Capture the cell that displays the provided text and extract its [x, y] central coordinate. 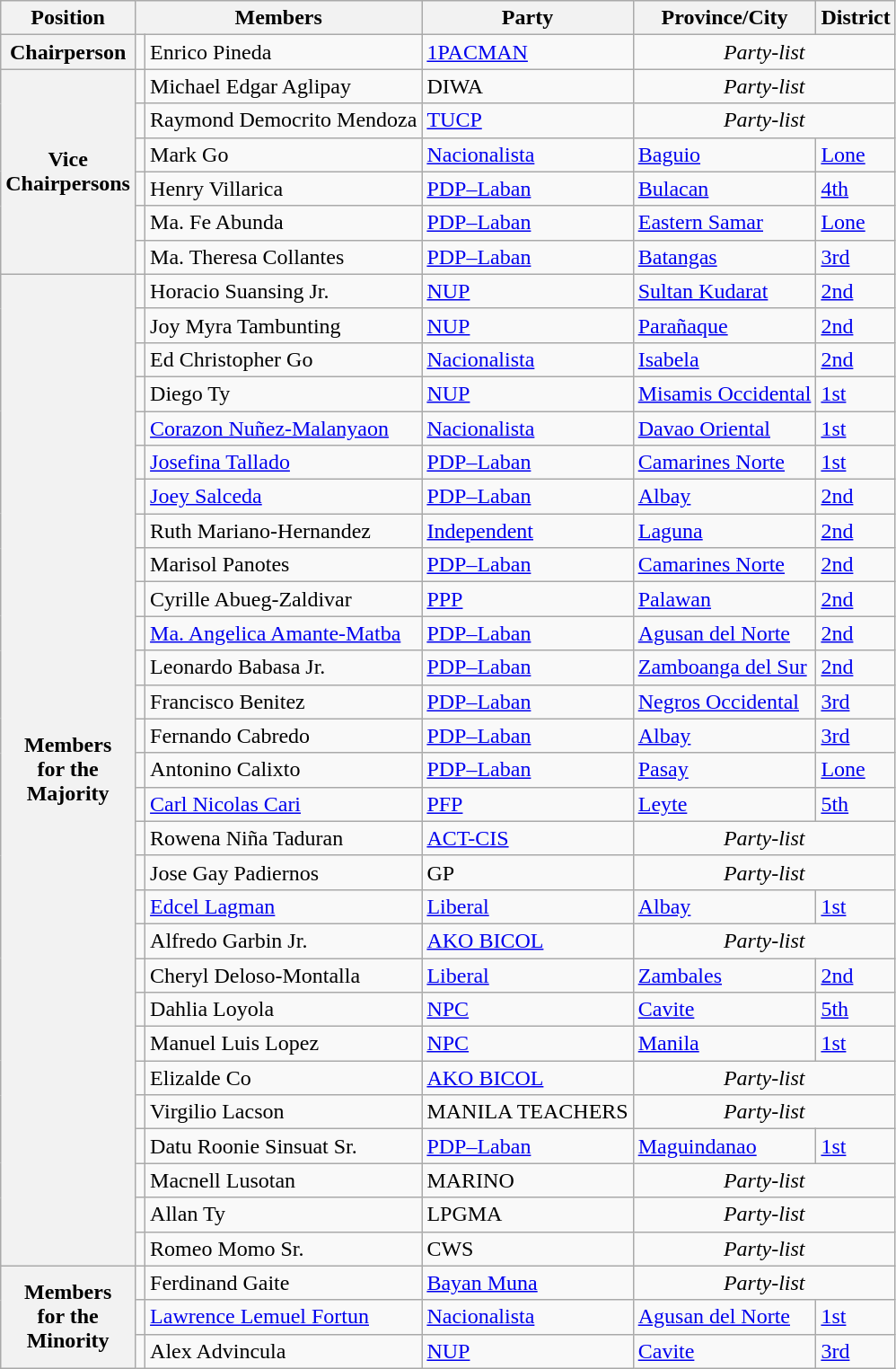
1PACMAN [528, 52]
GP [528, 872]
Ed Christopher Go [284, 359]
Ruth Mariano-Hernandez [284, 531]
PPP [528, 599]
ViceChairpersons [68, 172]
Josefina Tallado [284, 463]
Mark Go [284, 155]
Pasay [725, 770]
Position [68, 18]
Elizalde Co [284, 1078]
Independent [528, 531]
Henry Villarica [284, 189]
4th [856, 189]
Parañaque [725, 325]
Macnell Lusotan [284, 1180]
Davao Oriental [725, 428]
MANILA TEACHERS [528, 1112]
Province/City [725, 18]
Cheryl Deloso-Montalla [284, 975]
DIWA [528, 86]
Marisol Panotes [284, 565]
Manila [725, 1044]
Ferdinand Gaite [284, 1283]
District [856, 18]
MARINO [528, 1180]
Francisco Benitez [284, 702]
Diego Ty [284, 393]
Datu Roonie Sinsuat Sr. [284, 1146]
Lawrence Lemuel Fortun [284, 1317]
Raymond Democrito Mendoza [284, 120]
Allan Ty [284, 1214]
Corazon Nuñez-Malanyaon [284, 428]
Romeo Momo Sr. [284, 1249]
Baguio [725, 155]
Fernando Cabredo [284, 736]
Cyrille Abueg-Zaldivar [284, 599]
Isabela [725, 359]
Maguindanao [725, 1146]
Enrico Pineda [284, 52]
Alfredo Garbin Jr. [284, 941]
Zambales [725, 975]
Misamis Occidental [725, 393]
LPGMA [528, 1214]
Leyte [725, 804]
Rowena Niña Taduran [284, 838]
Carl Nicolas Cari [284, 804]
Jose Gay Padiernos [284, 872]
Leonardo Babasa Jr. [284, 667]
Party [528, 18]
Laguna [725, 531]
Dahlia Loyola [284, 1010]
Ma. Theresa Collantes [284, 257]
CWS [528, 1249]
Michael Edgar Aglipay [284, 86]
Membersfor theMajority [68, 770]
Ma. Angelica Amante-Matba [284, 633]
Eastern Samar [725, 223]
Members [278, 18]
Joey Salceda [284, 497]
TUCP [528, 120]
Alex Advincula [284, 1351]
Joy Myra Tambunting [284, 325]
Membersfor theMinority [68, 1317]
Bulacan [725, 189]
Chairperson [68, 52]
Zamboanga del Sur [725, 667]
Manuel Luis Lopez [284, 1044]
ACT-CIS [528, 838]
PFP [528, 804]
Edcel Lagman [284, 906]
Virgilio Lacson [284, 1112]
Batangas [725, 257]
Bayan Muna [528, 1283]
Antonino Calixto [284, 770]
Ma. Fe Abunda [284, 223]
Palawan [725, 599]
Horacio Suansing Jr. [284, 291]
Sultan Kudarat [725, 291]
Negros Occidental [725, 702]
